From the cell containing the given text, extract its center point as (x, y) coordinate. 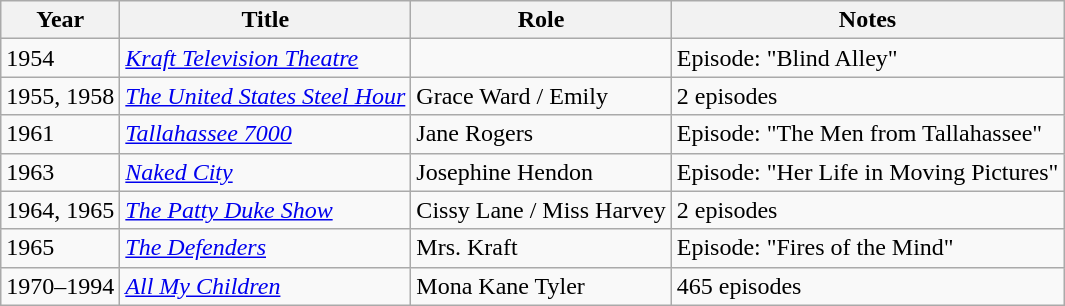
Episode: "Blind Alley" (868, 58)
Naked City (266, 172)
Mrs. Kraft (541, 248)
1954 (60, 58)
The United States Steel Hour (266, 96)
The Patty Duke Show (266, 210)
Role (541, 20)
Mona Kane Tyler (541, 286)
Notes (868, 20)
The Defenders (266, 248)
1961 (60, 134)
Cissy Lane / Miss Harvey (541, 210)
1964, 1965 (60, 210)
Episode: "Her Life in Moving Pictures" (868, 172)
Kraft Television Theatre (266, 58)
Grace Ward / Emily (541, 96)
465 episodes (868, 286)
All My Children (266, 286)
Jane Rogers (541, 134)
1970–1994 (60, 286)
Episode: "The Men from Tallahassee" (868, 134)
Episode: "Fires of the Mind" (868, 248)
Title (266, 20)
Josephine Hendon (541, 172)
Year (60, 20)
1963 (60, 172)
1965 (60, 248)
1955, 1958 (60, 96)
Tallahassee 7000 (266, 134)
